Scan for the cell matching the given text and deliver its [X, Y] coordinate at center. 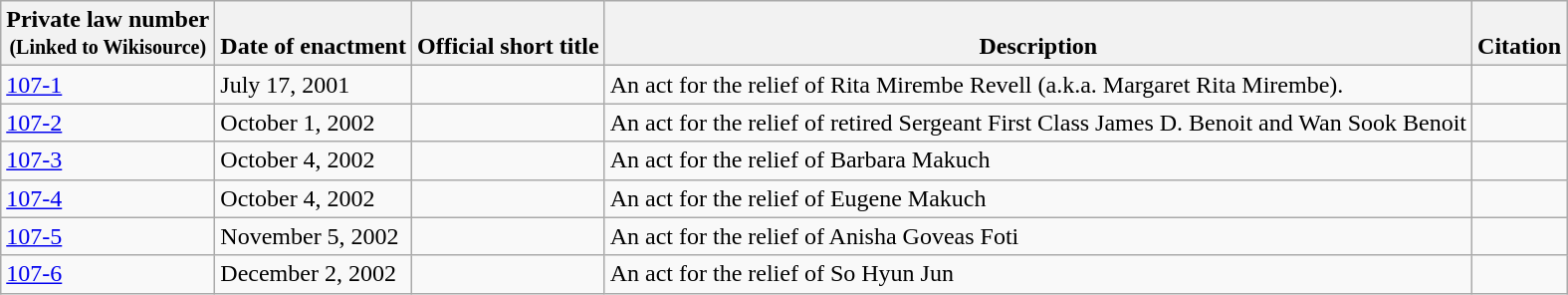
107-3 [108, 160]
An act for the relief of So Hyun Jun [1037, 274]
107-6 [108, 274]
An act for the relief of Rita Mirembe Revell (a.k.a. Margaret Rita Mirembe). [1037, 85]
107-1 [108, 85]
107-4 [108, 198]
December 2, 2002 [314, 274]
An act for the relief of retired Sergeant First Class James D. Benoit and Wan Sook Benoit [1037, 123]
107-2 [108, 123]
Private law number(Linked to Wikisource) [108, 34]
An act for the relief of Eugene Makuch [1037, 198]
107-5 [108, 236]
Date of enactment [314, 34]
An act for the relief of Barbara Makuch [1037, 160]
November 5, 2002 [314, 236]
An act for the relief of Anisha Goveas Foti [1037, 236]
Official short title [508, 34]
October 1, 2002 [314, 123]
Citation [1519, 34]
July 17, 2001 [314, 85]
Description [1037, 34]
